Output the [X, Y] coordinate of the center of the cell containing the given text.  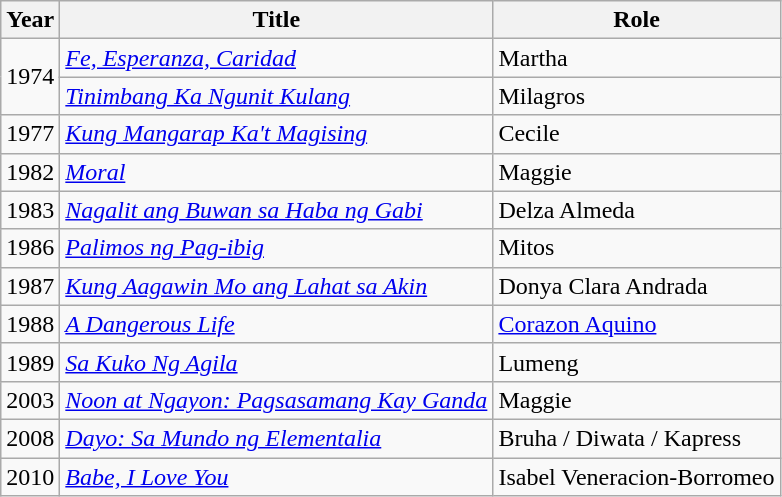
Nagalit ang Buwan sa Haba ng Gabi [276, 210]
Milagros [636, 96]
Moral [276, 172]
Title [276, 20]
A Dangerous Life [276, 324]
Sa Kuko Ng Agila [276, 362]
Corazon Aquino [636, 324]
2003 [30, 400]
1977 [30, 134]
2010 [30, 477]
1989 [30, 362]
Tinimbang Ka Ngunit Kulang [276, 96]
Mitos [636, 248]
1986 [30, 248]
Kung Aagawin Mo ang Lahat sa Akin [276, 286]
1982 [30, 172]
Noon at Ngayon: Pagsasamang Kay Ganda [276, 400]
Isabel Veneracion-Borromeo [636, 477]
Dayo: Sa Mundo ng Elementalia [276, 438]
Martha [636, 58]
1974 [30, 77]
Lumeng [636, 362]
1987 [30, 286]
Babe, I Love You [276, 477]
Kung Mangarap Ka't Magising [276, 134]
Palimos ng Pag-ibig [276, 248]
Year [30, 20]
Donya Clara Andrada [636, 286]
Role [636, 20]
Cecile [636, 134]
Bruha / Diwata / Kapress [636, 438]
1988 [30, 324]
Delza Almeda [636, 210]
2008 [30, 438]
Fe, Esperanza, Caridad [276, 58]
1983 [30, 210]
